Capture the cell that displays the provided text and extract its [x, y] central coordinate. 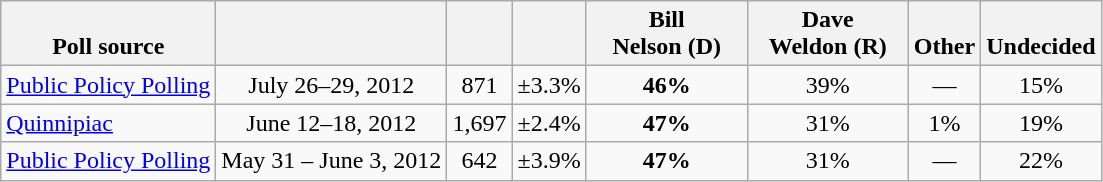
May 31 – June 3, 2012 [332, 161]
±2.4% [549, 123]
Poll source [108, 34]
Other [944, 34]
46% [666, 85]
±3.3% [549, 85]
±3.9% [549, 161]
871 [480, 85]
July 26–29, 2012 [332, 85]
642 [480, 161]
39% [828, 85]
June 12–18, 2012 [332, 123]
1% [944, 123]
BillNelson (D) [666, 34]
22% [1041, 161]
Undecided [1041, 34]
19% [1041, 123]
DaveWeldon (R) [828, 34]
Quinnipiac [108, 123]
15% [1041, 85]
1,697 [480, 123]
